Output the [X, Y] coordinate of the center of the cell containing the given text.  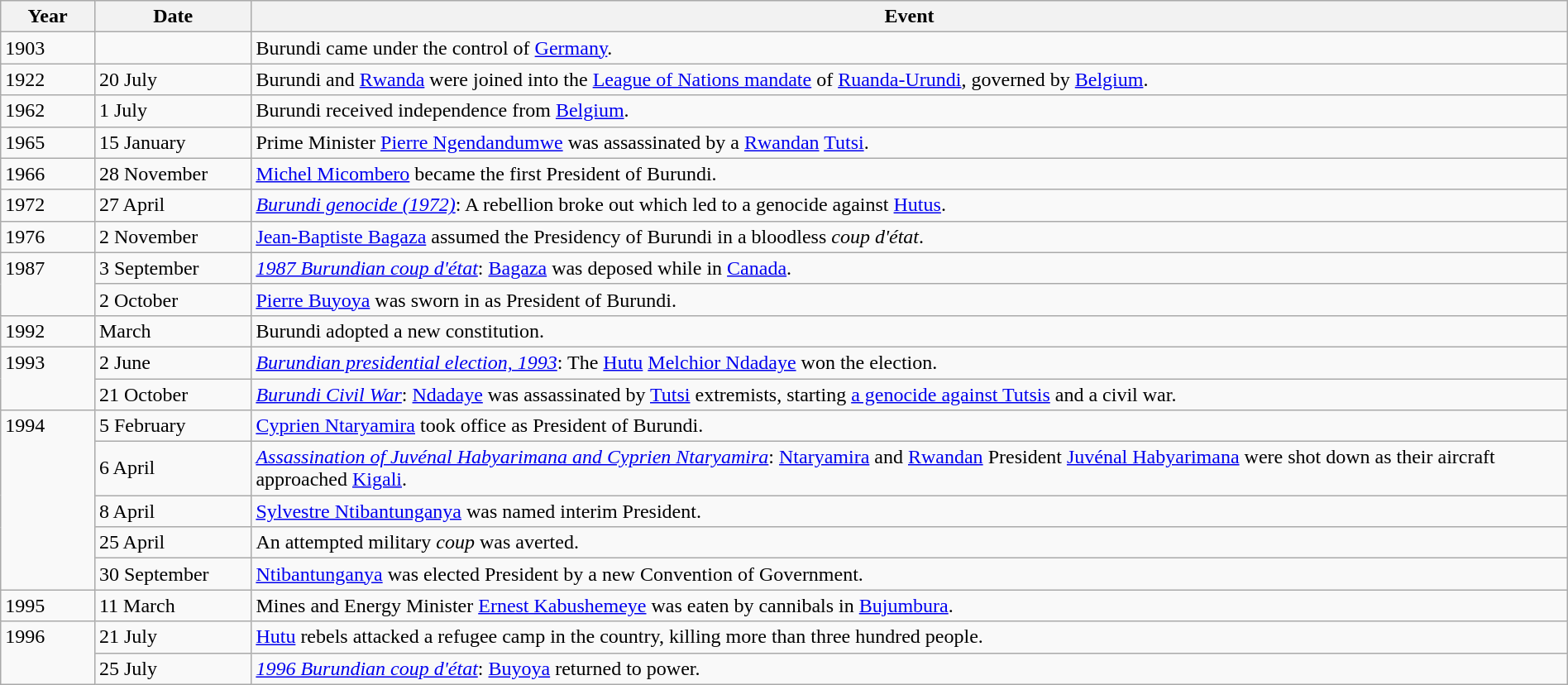
21 July [172, 637]
1903 [48, 48]
6 April [172, 468]
Burundi received independence from Belgium. [910, 111]
1962 [48, 111]
An attempted military coup was averted. [910, 543]
Year [48, 17]
1965 [48, 142]
1996 Burundian coup d'état: Buyoya returned to power. [910, 668]
25 April [172, 543]
Jean-Baptiste Bagaza assumed the Presidency of Burundi in a bloodless coup d'état. [910, 237]
Event [910, 17]
1996 [48, 653]
25 July [172, 668]
21 October [172, 395]
1966 [48, 174]
2 November [172, 237]
2 October [172, 299]
Hutu rebels attacked a refugee camp in the country, killing more than three hundred people. [910, 637]
Cyprien Ntaryamira took office as President of Burundi. [910, 426]
20 July [172, 79]
Pierre Buyoya was sworn in as President of Burundi. [910, 299]
1922 [48, 79]
1976 [48, 237]
3 September [172, 268]
Date [172, 17]
Burundi came under the control of Germany. [910, 48]
30 September [172, 574]
27 April [172, 205]
Burundi genocide (1972): A rebellion broke out which led to a genocide against Hutus. [910, 205]
1992 [48, 331]
28 November [172, 174]
Burundi adopted a new constitution. [910, 331]
Michel Micombero became the first President of Burundi. [910, 174]
1994 [48, 500]
Burundi Civil War: Ndadaye was assassinated by Tutsi extremists, starting a genocide against Tutsis and a civil war. [910, 395]
March [172, 331]
1987 Burundian coup d'état: Bagaza was deposed while in Canada. [910, 268]
1972 [48, 205]
5 February [172, 426]
8 April [172, 511]
2 June [172, 362]
Sylvestre Ntibantunganya was named interim President. [910, 511]
Ntibantunganya was elected President by a new Convention of Government. [910, 574]
Prime Minister Pierre Ngendandumwe was assassinated by a Rwandan Tutsi. [910, 142]
15 January [172, 142]
1993 [48, 378]
1987 [48, 284]
Burundian presidential election, 1993: The Hutu Melchior Ndadaye won the election. [910, 362]
Burundi and Rwanda were joined into the League of Nations mandate of Ruanda-Urundi, governed by Belgium. [910, 79]
11 March [172, 606]
1995 [48, 606]
1 July [172, 111]
Mines and Energy Minister Ernest Kabushemeye was eaten by cannibals in Bujumbura. [910, 606]
